Provide the (X, Y) coordinate of the cell's center where the given text is located.  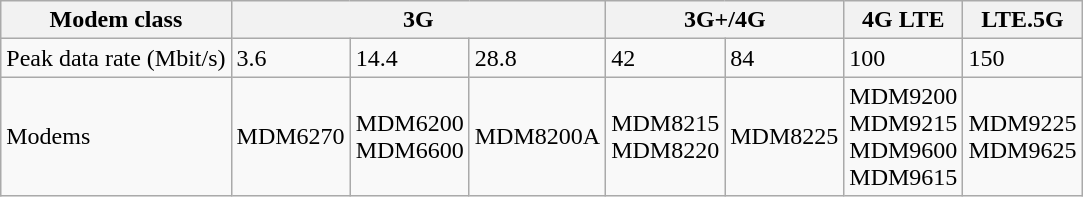
MDM6270 (290, 136)
100 (904, 58)
Modem class (116, 20)
Modems (116, 136)
84 (784, 58)
LTE.5G (1022, 20)
3G (418, 20)
MDM8200A (537, 136)
MDM8215MDM8220 (666, 136)
3G+/4G (725, 20)
4G LTE (904, 20)
14.4 (410, 58)
MDM8225 (784, 136)
150 (1022, 58)
42 (666, 58)
28.8 (537, 58)
MDM9200MDM9215MDM9600MDM9615 (904, 136)
Peak data rate (Mbit/s) (116, 58)
MDM9225MDM9625 (1022, 136)
3.6 (290, 58)
MDM6200MDM6600 (410, 136)
